Pinpoint the cell where the given text exists, returning its [X, Y] midpoint coordinate. 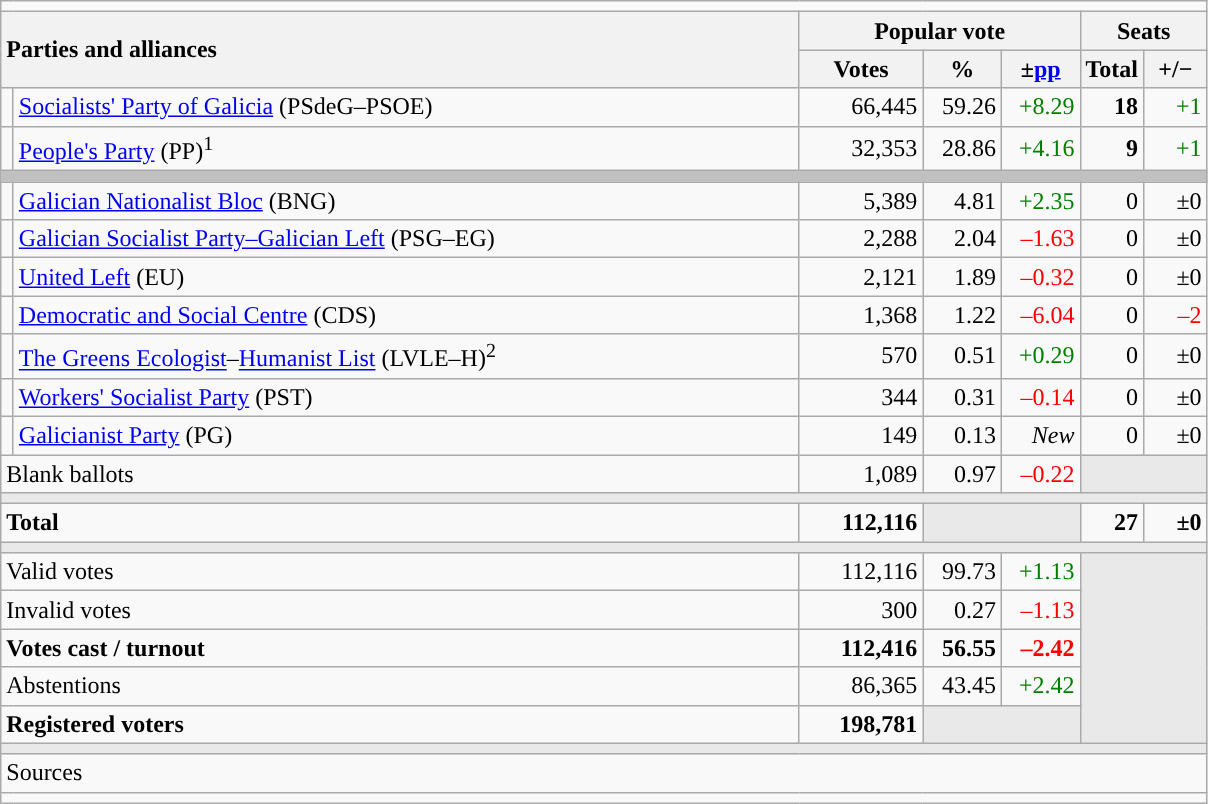
New [1040, 435]
1,368 [861, 315]
28.86 [962, 148]
344 [861, 397]
0.13 [962, 435]
United Left (EU) [406, 277]
The Greens Ecologist–Humanist List (LVLE–H)2 [406, 356]
–1.13 [1040, 610]
% [962, 69]
–0.32 [1040, 277]
86,365 [861, 686]
Seats [1144, 31]
0.31 [962, 397]
198,781 [861, 724]
Votes [861, 69]
2,288 [861, 239]
112,416 [861, 648]
4.81 [962, 201]
Sources [604, 773]
+0.29 [1040, 356]
66,445 [861, 107]
5,389 [861, 201]
1.89 [962, 277]
Galician Nationalist Bloc (BNG) [406, 201]
0.97 [962, 474]
1.22 [962, 315]
Popular vote [940, 31]
Valid votes [400, 572]
Votes cast / turnout [400, 648]
Galicianist Party (PG) [406, 435]
99.73 [962, 572]
Workers' Socialist Party (PST) [406, 397]
9 [1112, 148]
–0.14 [1040, 397]
People's Party (PP)1 [406, 148]
570 [861, 356]
±pp [1040, 69]
Blank ballots [400, 474]
0.27 [962, 610]
–2 [1176, 315]
Abstentions [400, 686]
18 [1112, 107]
32,353 [861, 148]
2.04 [962, 239]
Socialists' Party of Galicia (PSdeG–PSOE) [406, 107]
43.45 [962, 686]
Parties and alliances [400, 50]
Invalid votes [400, 610]
Registered voters [400, 724]
59.26 [962, 107]
–1.63 [1040, 239]
+8.29 [1040, 107]
–6.04 [1040, 315]
+4.16 [1040, 148]
–0.22 [1040, 474]
1,089 [861, 474]
+2.42 [1040, 686]
–2.42 [1040, 648]
+2.35 [1040, 201]
+1.13 [1040, 572]
149 [861, 435]
Galician Socialist Party–Galician Left (PSG–EG) [406, 239]
300 [861, 610]
Democratic and Social Centre (CDS) [406, 315]
27 [1112, 523]
2,121 [861, 277]
+/− [1176, 69]
0.51 [962, 356]
56.55 [962, 648]
